Find where the given text appears and provide that cell's center as [x, y] coordinate. 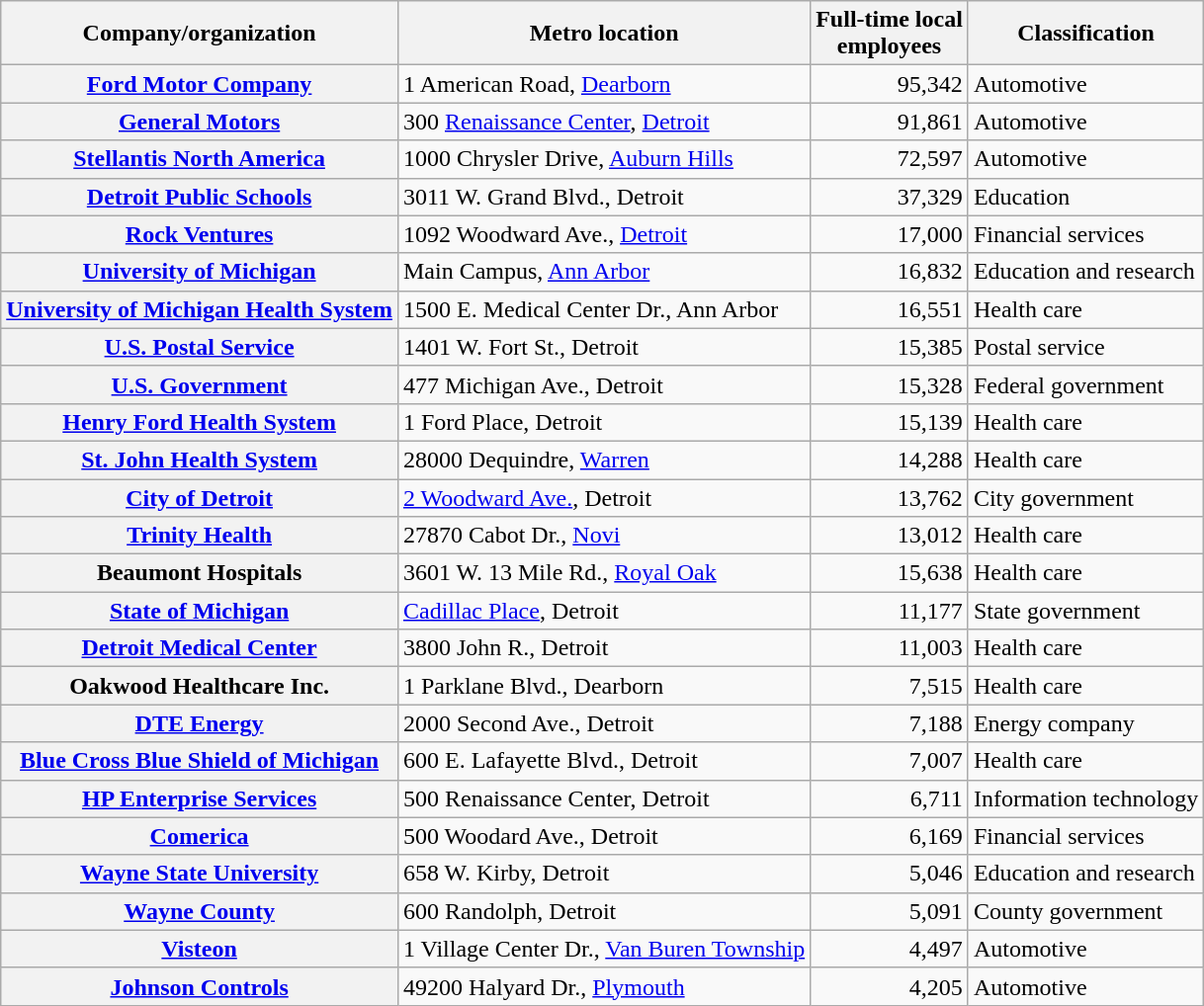
Main Campus, Ann Arbor [603, 272]
Henry Ford Health System [200, 422]
Trinity Health [200, 536]
49200 Halyard Dr., Plymouth [603, 986]
15,385 [890, 347]
Company/organization [200, 34]
5,091 [890, 911]
City of Detroit [200, 497]
University of Michigan Health System [200, 309]
Rock Ventures [200, 234]
DTE Energy [200, 723]
15,139 [890, 422]
Stellantis North America [200, 159]
Blue Cross Blue Shield of Michigan [200, 761]
1 Parklane Blvd., Dearborn [603, 686]
91,861 [890, 122]
Oakwood Healthcare Inc. [200, 686]
6,169 [890, 836]
Full-time localemployees [890, 34]
5,046 [890, 874]
7,515 [890, 686]
Classification [1085, 34]
HP Enterprise Services [200, 798]
1092 Woodward Ave., Detroit [603, 234]
Education [1085, 197]
Cadillac Place, Detroit [603, 611]
17,000 [890, 234]
Comerica [200, 836]
7,007 [890, 761]
Visteon [200, 949]
1 American Road, Dearborn [603, 84]
4,497 [890, 949]
Wayne County [200, 911]
2000 Second Ave., Detroit [603, 723]
2 Woodward Ave., Detroit [603, 497]
600 E. Lafayette Blvd., Detroit [603, 761]
477 Michigan Ave., Detroit [603, 384]
95,342 [890, 84]
Information technology [1085, 798]
13,762 [890, 497]
15,328 [890, 384]
15,638 [890, 573]
300 Renaissance Center, Detroit [603, 122]
11,003 [890, 648]
University of Michigan [200, 272]
7,188 [890, 723]
Detroit Public Schools [200, 197]
28000 Dequindre, Warren [603, 460]
600 Randolph, Detroit [603, 911]
16,551 [890, 309]
72,597 [890, 159]
37,329 [890, 197]
Beaumont Hospitals [200, 573]
3601 W. 13 Mile Rd., Royal Oak [603, 573]
Postal service [1085, 347]
Federal government [1085, 384]
500 Woodard Ave., Detroit [603, 836]
658 W. Kirby, Detroit [603, 874]
Johnson Controls [200, 986]
State of Michigan [200, 611]
11,177 [890, 611]
1 Ford Place, Detroit [603, 422]
6,711 [890, 798]
16,832 [890, 272]
14,288 [890, 460]
1401 W. Fort St., Detroit [603, 347]
Metro location [603, 34]
3011 W. Grand Blvd., Detroit [603, 197]
1000 Chrysler Drive, Auburn Hills [603, 159]
Energy company [1085, 723]
13,012 [890, 536]
County government [1085, 911]
Ford Motor Company [200, 84]
Wayne State University [200, 874]
3800 John R., Detroit [603, 648]
Detroit Medical Center [200, 648]
1 Village Center Dr., Van Buren Township [603, 949]
27870 Cabot Dr., Novi [603, 536]
State government [1085, 611]
St. John Health System [200, 460]
U.S. Postal Service [200, 347]
City government [1085, 497]
4,205 [890, 986]
1500 E. Medical Center Dr., Ann Arbor [603, 309]
General Motors [200, 122]
U.S. Government [200, 384]
500 Renaissance Center, Detroit [603, 798]
